Output the [X, Y] coordinate of the center of the cell containing the given text.  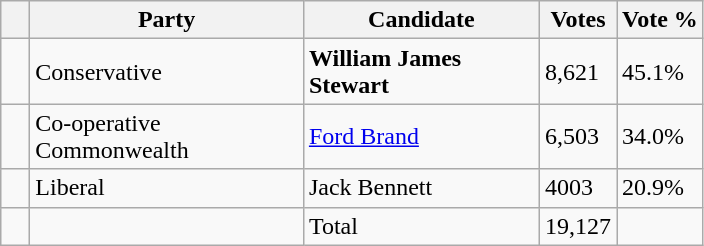
Co-operative Commonwealth [167, 136]
Party [167, 20]
Candidate [421, 20]
Votes [578, 20]
19,127 [578, 226]
Vote % [660, 20]
Liberal [167, 188]
34.0% [660, 136]
Jack Bennett [421, 188]
Ford Brand [421, 136]
William James Stewart [421, 72]
45.1% [660, 72]
20.9% [660, 188]
8,621 [578, 72]
4003 [578, 188]
Conservative [167, 72]
6,503 [578, 136]
Total [421, 226]
